Pinpoint the cell where the given text exists, returning its (X, Y) midpoint coordinate. 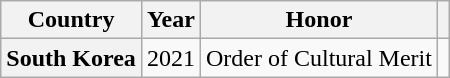
South Korea (72, 58)
Order of Cultural Merit (318, 58)
Country (72, 20)
Honor (318, 20)
2021 (170, 58)
Year (170, 20)
